From the cell containing the given text, extract its center point as [X, Y] coordinate. 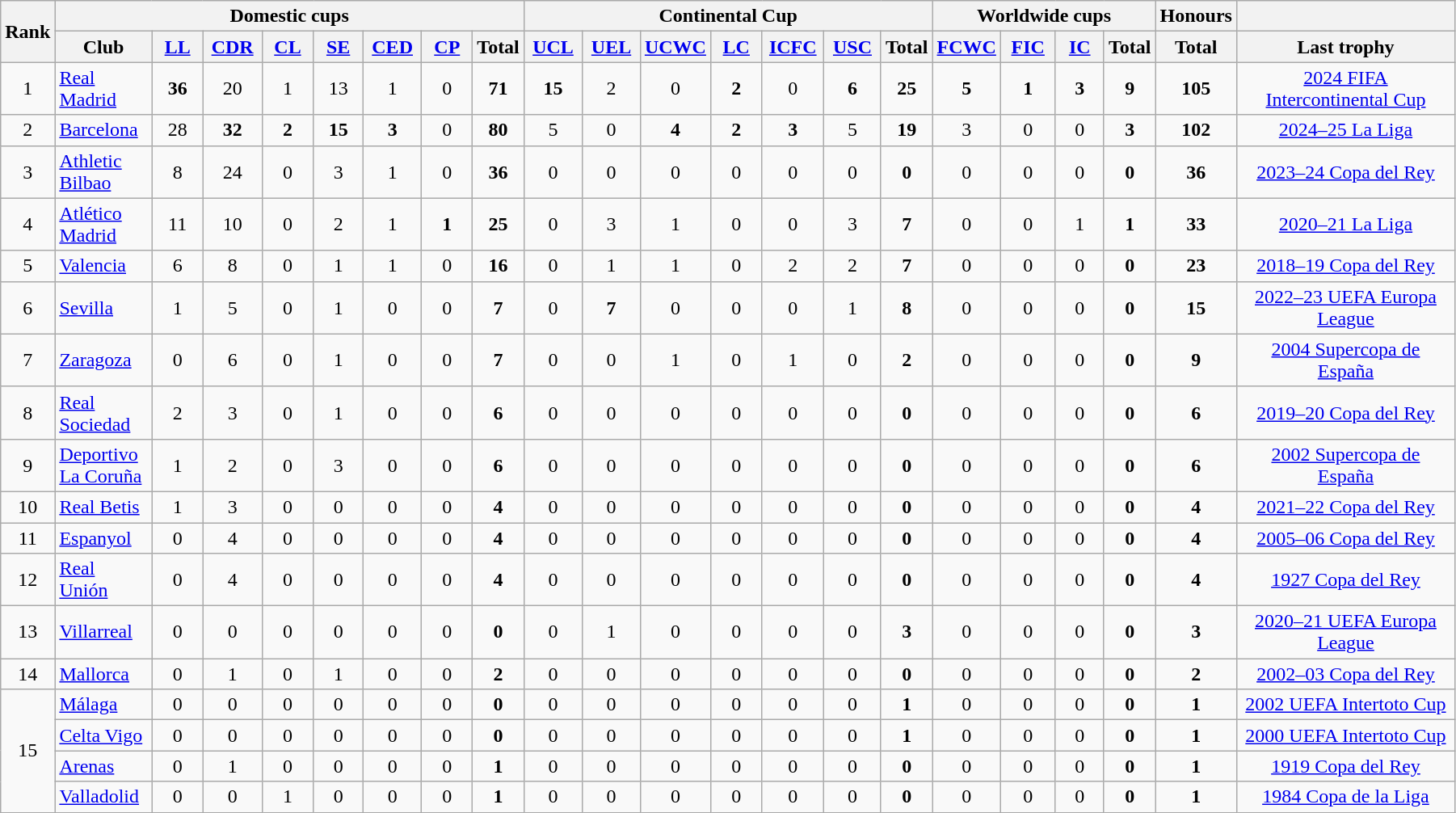
Club [103, 47]
Domestic cups [289, 16]
Espanyol [103, 537]
Worldwide cups [1044, 16]
12 [27, 580]
16 [499, 266]
71 [499, 89]
CP [448, 47]
CDR [233, 47]
2005–06 Copa del Rey [1345, 537]
102 [1196, 130]
2000 UEFA Intertoto Cup [1345, 735]
2020–21 UEFA Europa League [1345, 632]
CED [392, 47]
14 [27, 674]
Honours [1196, 16]
UCWC [675, 47]
2024 FIFA Intercontinental Cup [1345, 89]
23 [1196, 266]
2002–03 Copa del Rey [1345, 674]
2024–25 La Liga [1345, 130]
FCWC [966, 47]
ICFC [793, 47]
20 [233, 89]
2023–24 Copa del Rey [1345, 171]
LC [736, 47]
SE [339, 47]
Barcelona [103, 130]
Villarreal [103, 632]
Valladolid [103, 797]
32 [233, 130]
UCL [553, 47]
CL [288, 47]
Atlético Madrid [103, 225]
33 [1196, 225]
Celta Vigo [103, 735]
LL [178, 47]
Athletic Bilbao [103, 171]
24 [233, 171]
Sevilla [103, 307]
UEL [612, 47]
2018–19 Copa del Rey [1345, 266]
2019–20 Copa del Rey [1345, 412]
1927 Copa del Rey [1345, 580]
80 [499, 130]
Mallorca [103, 674]
Real Unión [103, 580]
2002 Supercopa de España [1345, 465]
Real Betis [103, 507]
Valencia [103, 266]
1984 Copa de la Liga [1345, 797]
Deportivo La Coruña [103, 465]
19 [907, 130]
FIC [1028, 47]
Rank [27, 32]
Continental Cup [728, 16]
IC [1079, 47]
2021–22 Copa del Rey [1345, 507]
1919 Copa del Rey [1345, 766]
Málaga [103, 705]
2020–21 La Liga [1345, 225]
2002 UEFA Intertoto Cup [1345, 705]
Real Sociedad [103, 412]
Arenas [103, 766]
Real Madrid [103, 89]
2004 Supercopa de España [1345, 360]
105 [1196, 89]
Zaragoza [103, 360]
28 [178, 130]
USC [852, 47]
Last trophy [1345, 47]
2022–23 UEFA Europa League [1345, 307]
